Scan for the cell matching the given text and deliver its [x, y] coordinate at center. 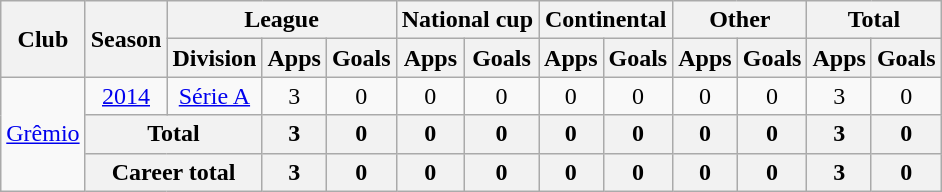
Série A [214, 96]
Other [740, 20]
Continental [606, 20]
National cup [467, 20]
League [282, 20]
Career total [174, 172]
Grêmio [43, 134]
Division [214, 58]
Club [43, 39]
Season [126, 39]
2014 [126, 96]
